Search for the cell housing the specified text and yield its [x, y] center coordinate. 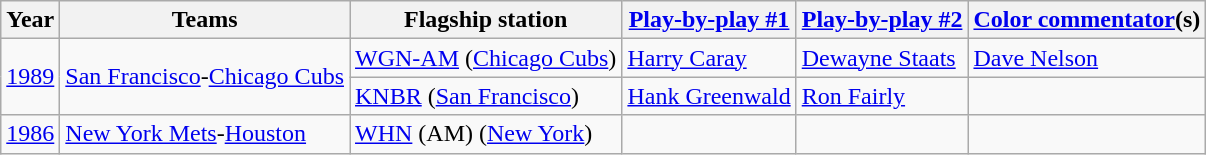
Flagship station [486, 20]
Teams [205, 20]
Hank Greenwald [709, 96]
Play-by-play #2 [882, 20]
1989 [30, 77]
Color commentator(s) [1087, 20]
Harry Caray [709, 58]
WHN (AM) (New York) [486, 134]
Dewayne Staats [882, 58]
1986 [30, 134]
San Francisco-Chicago Cubs [205, 77]
Year [30, 20]
New York Mets-Houston [205, 134]
KNBR (San Francisco) [486, 96]
Ron Fairly [882, 96]
Dave Nelson [1087, 58]
Play-by-play #1 [709, 20]
WGN-AM (Chicago Cubs) [486, 58]
